For the text-containing cell, return its midpoint in [X, Y] coordinate format. 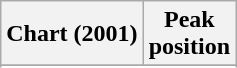
Chart (2001) [72, 34]
Peakposition [189, 34]
